Locate the cell with the specified text and output its [x, y] center coordinate. 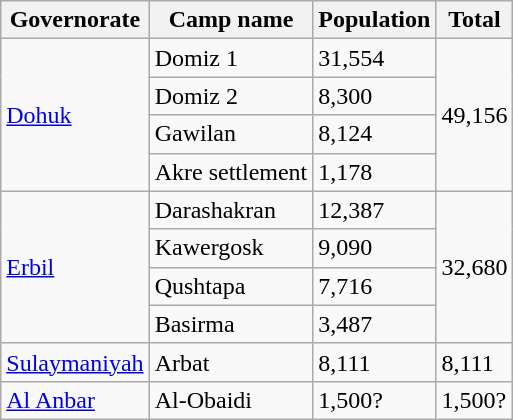
1,178 [374, 172]
Total [474, 20]
Gawilan [231, 134]
Darashakran [231, 210]
Domiz 1 [231, 58]
Governorate [75, 20]
12,387 [374, 210]
Basirma [231, 324]
8,300 [374, 96]
Qushtapa [231, 286]
32,680 [474, 267]
31,554 [374, 58]
9,090 [374, 248]
Kawergosk [231, 248]
Al Anbar [75, 400]
Erbil [75, 267]
7,716 [374, 286]
Akre settlement [231, 172]
Dohuk [75, 115]
Arbat [231, 362]
49,156 [474, 115]
3,487 [374, 324]
8,124 [374, 134]
Domiz 2 [231, 96]
Al-Obaidi [231, 400]
Population [374, 20]
Sulaymaniyah [75, 362]
Camp name [231, 20]
